Identify which cell holds the provided text, then report its (x, y) central coordinate. 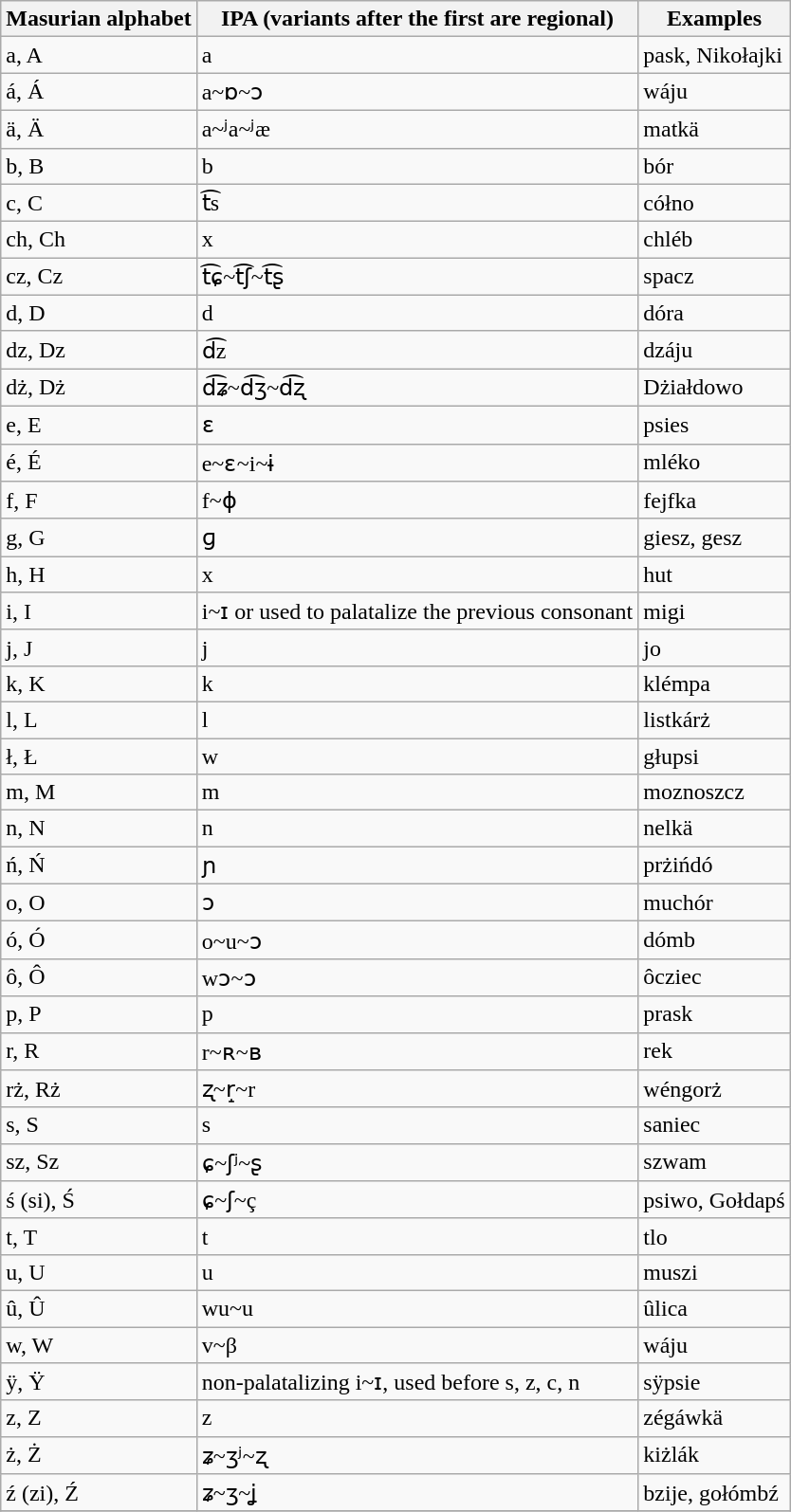
a~ʲa~ʲæ (417, 129)
i~ɪ or used to palatalize the previous consonant (417, 611)
saniec (714, 1125)
n, N (99, 829)
p (417, 1014)
Masurian alphabet (99, 19)
i, I (99, 611)
r, R (99, 1051)
cz, Cz (99, 277)
psies (714, 425)
ÿ, Ÿ (99, 1382)
ʑ~ʒʲ~ʐ (417, 1455)
t͡ɕ~t͡ʃ~t͡ʂ (417, 277)
klémpa (714, 683)
u (417, 1272)
c, C (99, 203)
giesz, gesz (714, 537)
ś (si), Ś (99, 1200)
ó, Ó (99, 940)
IPA (variants after the first are regional) (417, 19)
rż, Rż (99, 1089)
ûlica (714, 1308)
r~ʀ~ʙ (417, 1051)
t (417, 1236)
l (417, 720)
kiżlák (714, 1455)
muszi (714, 1272)
ʐ~r̝~r (417, 1089)
cółno (714, 203)
w (417, 756)
z, Z (99, 1418)
ch, Ch (99, 240)
muchór (714, 902)
ż, Ż (99, 1455)
m, M (99, 792)
p, P (99, 1014)
ɕ~ʃʲ~ʂ (417, 1162)
s, S (99, 1125)
o, O (99, 902)
sÿpsie (714, 1382)
spacz (714, 277)
głupsi (714, 756)
h, H (99, 574)
w, W (99, 1345)
t, T (99, 1236)
m (417, 792)
bzije, gołómbź (714, 1493)
a, A (99, 55)
é, É (99, 463)
d͡z (417, 350)
hut (714, 574)
j (417, 647)
tlo (714, 1236)
ł, Ł (99, 756)
v~β (417, 1345)
b, B (99, 166)
matkä (714, 129)
s (417, 1125)
prżińdó (714, 865)
nelkä (714, 829)
a~ɒ~ɔ (417, 92)
wɔ~ɔ (417, 977)
ɔ (417, 902)
ʑ~ʒ~ʝ (417, 1493)
ɡ (417, 537)
g, G (99, 537)
t͡s (417, 203)
sz, Sz (99, 1162)
Examples (714, 19)
psiwo, Gołdapś (714, 1200)
z (417, 1418)
dzáju (714, 350)
prask (714, 1014)
fejfka (714, 501)
moznoszcz (714, 792)
ɕ~ʃ~ç (417, 1200)
chléb (714, 240)
dz, Dz (99, 350)
e~ɛ~i~ɨ (417, 463)
szwam (714, 1162)
jo (714, 647)
non-palatalizing i~ɪ, used before s, z, c, n (417, 1382)
migi (714, 611)
d, D (99, 313)
dóra (714, 313)
ź (zi), Ź (99, 1493)
rek (714, 1051)
wu~u (417, 1308)
e, E (99, 425)
bór (714, 166)
ń, Ń (99, 865)
ɛ (417, 425)
k, K (99, 683)
d͡ʑ~d͡ʒ~d͡ʐ (417, 388)
Dżiałdowo (714, 388)
mléko (714, 463)
dómb (714, 940)
o~u~ɔ (417, 940)
d (417, 313)
ô, Ô (99, 977)
ôcziec (714, 977)
listkárż (714, 720)
dż, Dż (99, 388)
f~ɸ (417, 501)
n (417, 829)
wéngorż (714, 1089)
f, F (99, 501)
k (417, 683)
ɲ (417, 865)
b (417, 166)
l, L (99, 720)
á, Á (99, 92)
a (417, 55)
u, U (99, 1272)
ä, Ä (99, 129)
û, Û (99, 1308)
pask, Nikołajki (714, 55)
zégáwkä (714, 1418)
j, J (99, 647)
